Identify which cell holds the provided text, then report its (X, Y) central coordinate. 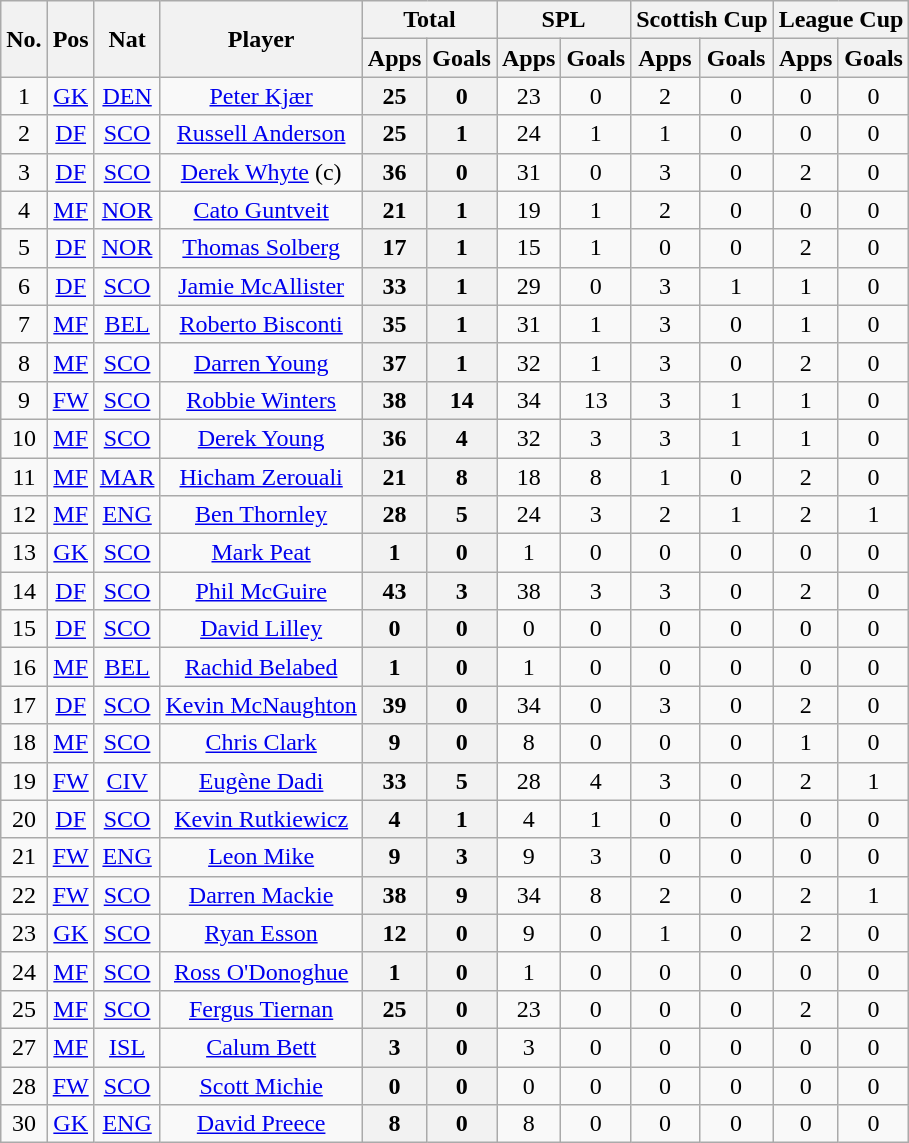
Chris Clark (261, 743)
ISL (127, 1047)
Phil McGuire (261, 591)
Ryan Esson (261, 933)
29 (528, 286)
Player (261, 39)
Russell Anderson (261, 134)
David Preece (261, 1124)
10 (24, 438)
Scottish Cup (702, 20)
Eugène Dadi (261, 781)
Peter Kjær (261, 96)
Robbie Winters (261, 400)
Hicham Zerouali (261, 477)
Roberto Bisconti (261, 324)
Ross O'Donoghue (261, 971)
Rachid Belabed (261, 667)
37 (394, 362)
Pos (70, 39)
27 (24, 1047)
League Cup (841, 20)
Derek Whyte (c) (261, 172)
David Lilley (261, 629)
Darren Mackie (261, 895)
Darren Young (261, 362)
No. (24, 39)
Calum Bett (261, 1047)
6 (24, 286)
Thomas Solberg (261, 248)
30 (24, 1124)
7 (24, 324)
39 (394, 705)
Mark Peat (261, 553)
SPL (563, 20)
Nat (127, 39)
35 (394, 324)
Cato Guntveit (261, 210)
Derek Young (261, 438)
MAR (127, 477)
20 (24, 819)
Leon Mike (261, 857)
Total (429, 20)
Scott Michie (261, 1085)
43 (394, 591)
16 (24, 667)
Kevin Rutkiewicz (261, 819)
DEN (127, 96)
11 (24, 477)
CIV (127, 781)
22 (24, 895)
Kevin McNaughton (261, 705)
Ben Thornley (261, 515)
Jamie McAllister (261, 286)
Fergus Tiernan (261, 1009)
